Scan for the cell matching the given text and deliver its [x, y] coordinate at center. 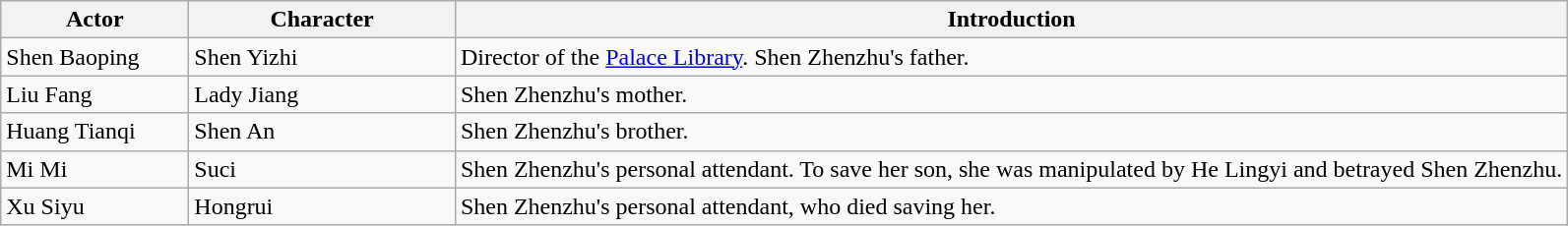
Huang Tianqi [94, 132]
Shen Yizhi [323, 57]
Lady Jiang [323, 94]
Shen Baoping [94, 57]
Xu Siyu [94, 206]
Hongrui [323, 206]
Suci [323, 169]
Shen Zhenzhu's personal attendant, who died saving her. [1011, 206]
Mi Mi [94, 169]
Character [323, 20]
Director of the Palace Library. Shen Zhenzhu's father. [1011, 57]
Shen Zhenzhu's personal attendant. To save her son, she was manipulated by He Lingyi and betrayed Shen Zhenzhu. [1011, 169]
Shen An [323, 132]
Liu Fang [94, 94]
Shen Zhenzhu's brother. [1011, 132]
Introduction [1011, 20]
Actor [94, 20]
Shen Zhenzhu's mother. [1011, 94]
